Scan for the cell matching the given text and deliver its [X, Y] coordinate at center. 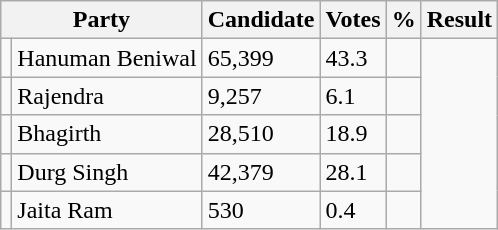
0.4 [353, 210]
6.1 [353, 96]
65,399 [261, 58]
43.3 [353, 58]
42,379 [261, 172]
28.1 [353, 172]
9,257 [261, 96]
530 [261, 210]
Jaita Ram [107, 210]
28,510 [261, 134]
Candidate [261, 20]
Votes [353, 20]
18.9 [353, 134]
Rajendra [107, 96]
Hanuman Beniwal [107, 58]
Durg Singh [107, 172]
Bhagirth [107, 134]
Party [102, 20]
Result [459, 20]
% [404, 20]
